Extract the [X, Y] coordinate from the center of the cell holding the provided text.  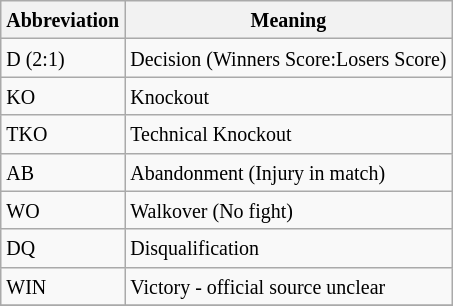
Decision (Winners Score:Losers Score) [288, 58]
TKO [63, 134]
Disqualification [288, 248]
DQ [63, 248]
Abandonment (Injury in match) [288, 172]
Abbreviation [63, 20]
KO [63, 96]
D (2:1) [63, 58]
Walkover (No fight) [288, 210]
Knockout [288, 96]
Meaning [288, 20]
WIN [63, 286]
WO [63, 210]
Technical Knockout [288, 134]
AB [63, 172]
Victory - official source unclear [288, 286]
